Search for the cell housing the specified text and yield its (X, Y) center coordinate. 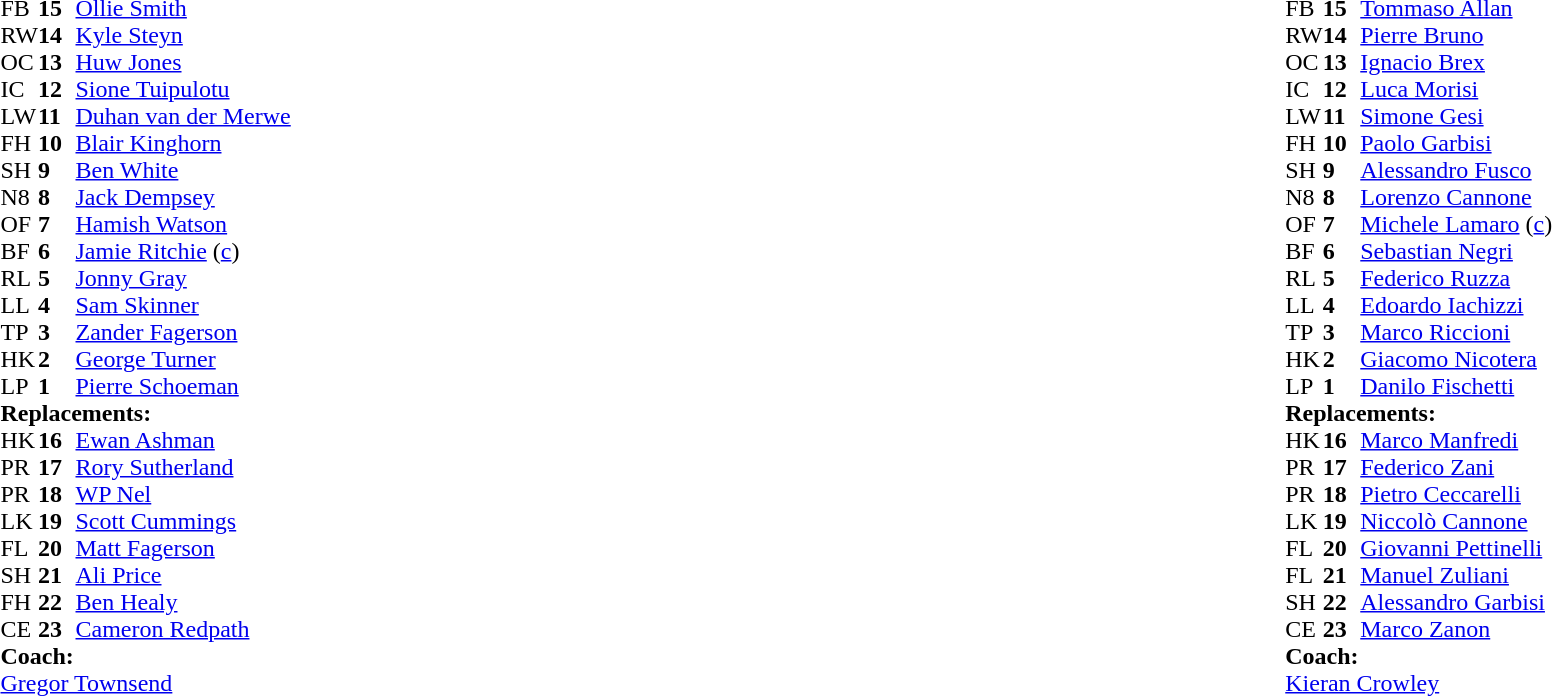
Scott Cummings (184, 522)
WP Nel (184, 494)
Federico Ruzza (1456, 278)
Sione Tuipulotu (184, 90)
Edoardo Iachizzi (1456, 306)
Simone Gesi (1456, 116)
Giovanni Pettinelli (1456, 548)
Marco Zanon (1456, 630)
Cameron Redpath (184, 630)
Danilo Fischetti (1456, 386)
Giacomo Nicotera (1456, 360)
Alessandro Fusco (1456, 170)
Rory Sutherland (184, 468)
Huw Jones (184, 62)
Kyle Steyn (184, 36)
Blair Kinghorn (184, 144)
Jonny Gray (184, 278)
Matt Fagerson (184, 548)
Manuel Zuliani (1456, 576)
Duhan van der Merwe (184, 116)
Ignacio Brex (1456, 62)
Hamish Watson (184, 224)
Ben Healy (184, 602)
Niccolò Cannone (1456, 522)
Pierre Bruno (1456, 36)
Pietro Ceccarelli (1456, 494)
Jack Dempsey (184, 198)
Lorenzo Cannone (1456, 198)
Michele Lamaro (c) (1456, 224)
Ewan Ashman (184, 440)
Sebastian Negri (1456, 252)
Marco Manfredi (1456, 440)
Pierre Schoeman (184, 386)
Federico Zani (1456, 468)
Ali Price (184, 576)
Marco Riccioni (1456, 332)
Alessandro Garbisi (1456, 602)
Ben White (184, 170)
Sam Skinner (184, 306)
Luca Morisi (1456, 90)
Zander Fagerson (184, 332)
George Turner (184, 360)
Paolo Garbisi (1456, 144)
Jamie Ritchie (c) (184, 252)
